From the cell containing the given text, extract its center point as (X, Y) coordinate. 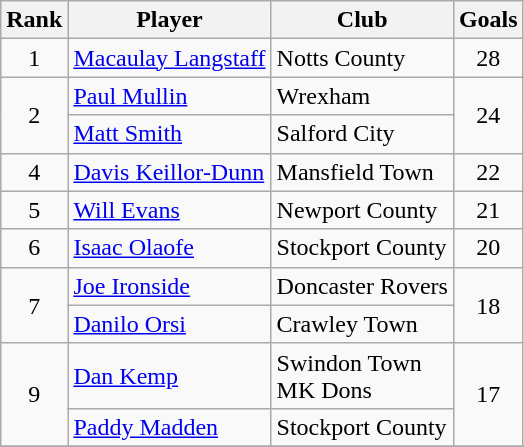
21 (488, 210)
Player (170, 20)
Davis Keillor-Dunn (170, 172)
17 (488, 394)
Newport County (362, 210)
Dan Kemp (170, 376)
24 (488, 115)
1 (34, 58)
20 (488, 248)
Mansfield Town (362, 172)
Macaulay Langstaff (170, 58)
Will Evans (170, 210)
Danilo Orsi (170, 324)
Wrexham (362, 96)
9 (34, 394)
Paddy Madden (170, 427)
28 (488, 58)
18 (488, 305)
Doncaster Rovers (362, 286)
Isaac Olaofe (170, 248)
6 (34, 248)
Matt Smith (170, 134)
Goals (488, 20)
Swindon Town MK Dons (362, 376)
Salford City (362, 134)
2 (34, 115)
4 (34, 172)
Rank (34, 20)
Paul Mullin (170, 96)
Club (362, 20)
Joe Ironside (170, 286)
5 (34, 210)
Crawley Town (362, 324)
Notts County (362, 58)
22 (488, 172)
7 (34, 305)
